From the cell containing the given text, extract its center point as (X, Y) coordinate. 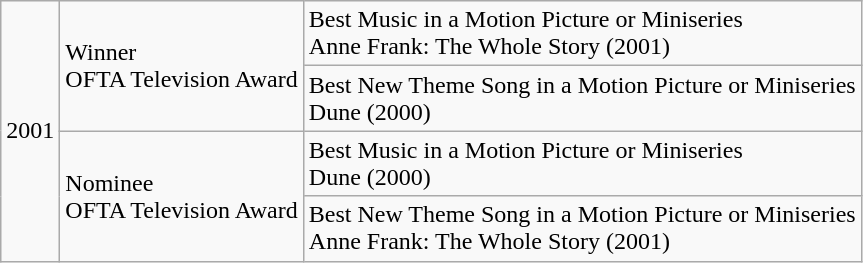
Best New Theme Song in a Motion Picture or MiniseriesAnne Frank: The Whole Story (2001) (582, 228)
Best Music in a Motion Picture or MiniseriesDune (2000) (582, 164)
WinnerOFTA Television Award (182, 66)
NomineeOFTA Television Award (182, 196)
2001 (30, 131)
Best New Theme Song in a Motion Picture or MiniseriesDune (2000) (582, 98)
Best Music in a Motion Picture or MiniseriesAnne Frank: The Whole Story (2001) (582, 34)
